Capture the cell that displays the provided text and extract its (x, y) central coordinate. 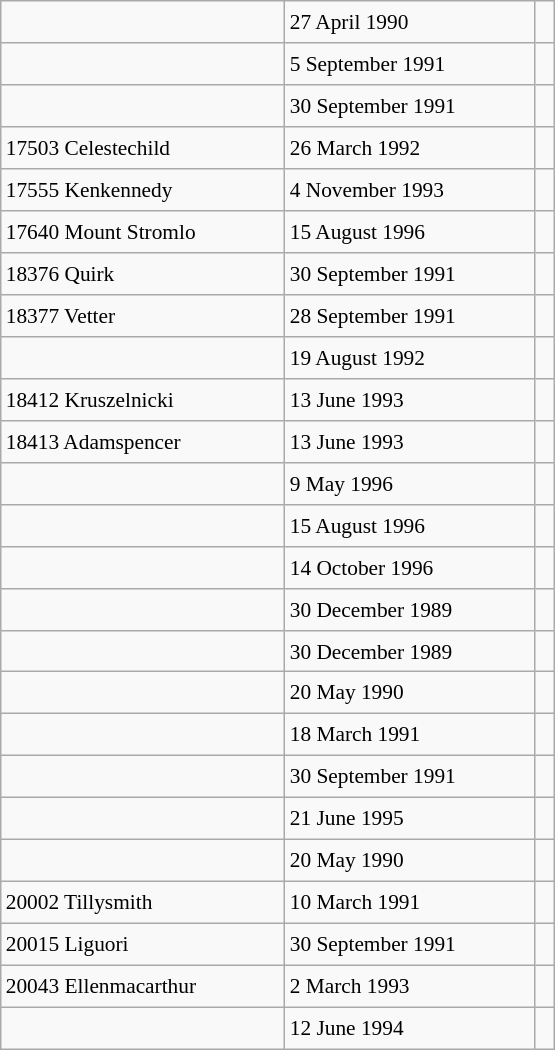
2 March 1993 (410, 986)
21 June 1995 (410, 819)
20015 Liguori (143, 945)
18376 Quirk (143, 274)
26 March 1992 (410, 148)
18 March 1991 (410, 735)
5 September 1991 (410, 64)
27 April 1990 (410, 22)
18413 Adamspencer (143, 441)
17640 Mount Stromlo (143, 232)
20043 Ellenmacarthur (143, 986)
17503 Celestechild (143, 148)
18377 Vetter (143, 316)
20002 Tillysmith (143, 903)
12 June 1994 (410, 1028)
28 September 1991 (410, 316)
18412 Kruszelnicki (143, 399)
17555 Kenkennedy (143, 190)
19 August 1992 (410, 358)
4 November 1993 (410, 190)
9 May 1996 (410, 483)
10 March 1991 (410, 903)
14 October 1996 (410, 567)
